Determine the [x, y] coordinate at the center of the cell enclosing the given text.  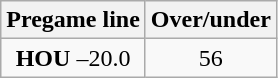
HOU –20.0 [74, 58]
Pregame line [74, 20]
Over/under [210, 20]
56 [210, 58]
